Extract the (X, Y) coordinate from the center of the cell holding the provided text.  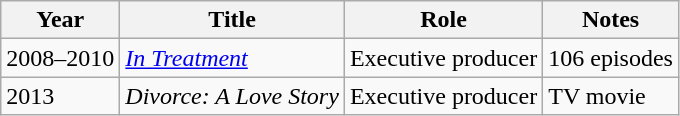
Divorce: A Love Story (232, 96)
Title (232, 20)
2013 (60, 96)
Role (443, 20)
TV movie (611, 96)
In Treatment (232, 58)
2008–2010 (60, 58)
106 episodes (611, 58)
Year (60, 20)
Notes (611, 20)
